Detect which cell encompasses the target text, then output its (X, Y) center coordinate. 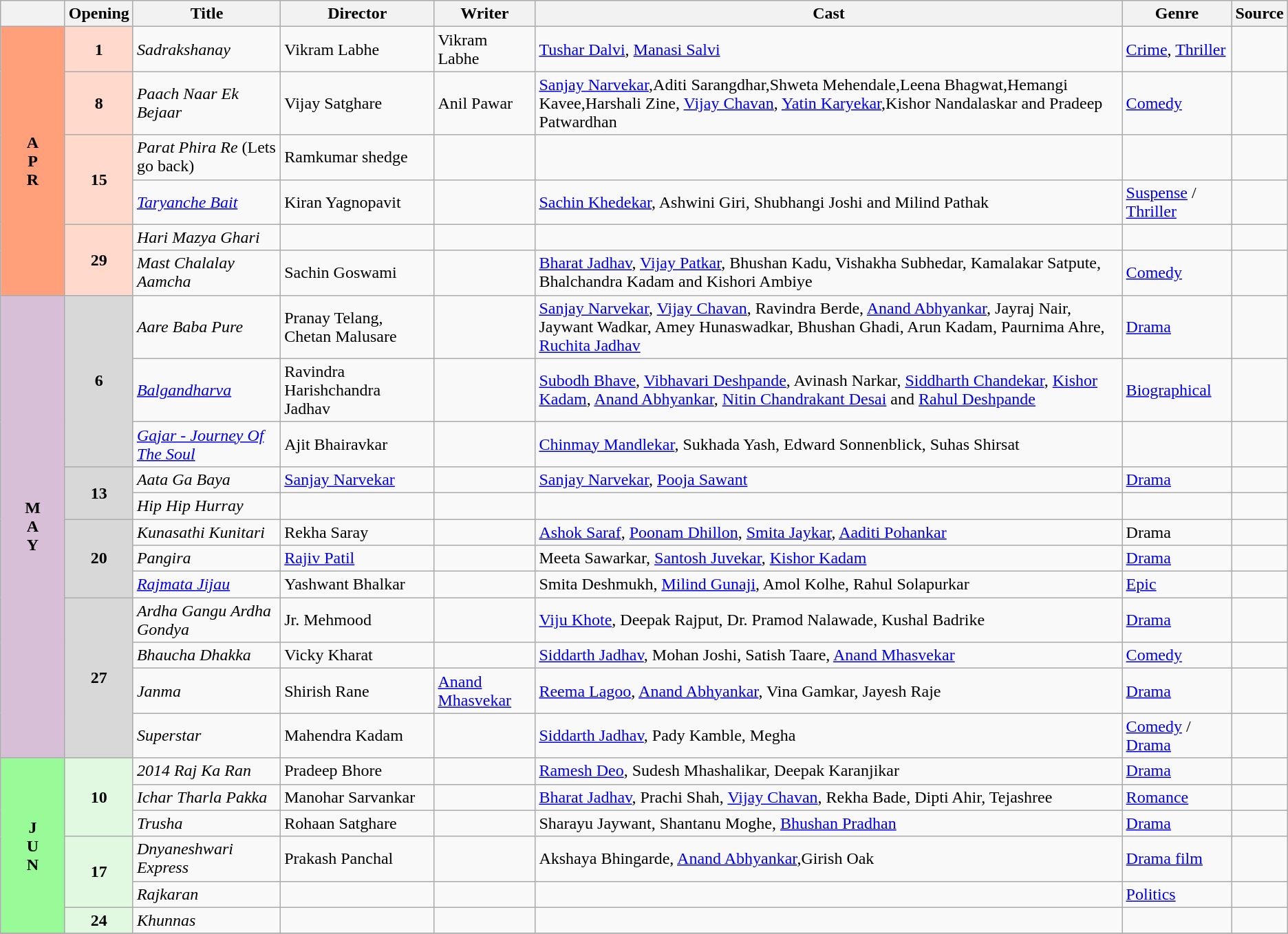
Viju Khote, Deepak Rajput, Dr. Pramod Nalawade, Kushal Badrike (828, 620)
Dnyaneshwari Express (206, 858)
Superstar (206, 736)
Hip Hip Hurray (206, 506)
Reema Lagoo, Anand Abhyankar, Vina Gamkar, Jayesh Raje (828, 691)
Bhaucha Dhakka (206, 655)
Suspense / Thriller (1177, 202)
Romance (1177, 797)
Sharayu Jaywant, Shantanu Moghe, Bhushan Pradhan (828, 823)
Balgandharva (206, 390)
Bharat Jadhav, Prachi Shah, Vijay Chavan, Rekha Bade, Dipti Ahir, Tejashree (828, 797)
Cast (828, 14)
Rekha Saray (358, 532)
8 (99, 103)
Meeta Sawarkar, Santosh Juvekar, Kishor Kadam (828, 558)
Chinmay Mandlekar, Sukhada Yash, Edward Sonnenblick, Suhas Shirsat (828, 444)
29 (99, 260)
Vijay Satghare (358, 103)
Vicky Kharat (358, 655)
Ramesh Deo, Sudesh Mhashalikar, Deepak Karanjikar (828, 771)
Gajar - Journey Of The Soul (206, 444)
Sachin Khedekar, Ashwini Giri, Shubhangi Joshi and Milind Pathak (828, 202)
Writer (484, 14)
JUN (33, 846)
10 (99, 797)
Subodh Bhave, Vibhavari Deshpande, Avinash Narkar, Siddharth Chandekar, Kishor Kadam, Anand Abhyankar, Nitin Chandrakant Desai and Rahul Deshpande (828, 390)
15 (99, 180)
Sadrakshanay (206, 50)
Parat Phira Re (Lets go back) (206, 157)
Akshaya Bhingarde, Anand Abhyankar,Girish Oak (828, 858)
Jr. Mehmood (358, 620)
Taryanche Bait (206, 202)
Anil Pawar (484, 103)
Tushar Dalvi, Manasi Salvi (828, 50)
Rajmata Jijau (206, 585)
Pradeep Bhore (358, 771)
MAY (33, 527)
17 (99, 872)
2014 Raj Ka Ran (206, 771)
Rajiv Patil (358, 558)
Paach Naar Ek Bejaar (206, 103)
27 (99, 678)
Sanjay Narvekar (358, 479)
Rohaan Satghare (358, 823)
Trusha (206, 823)
Sanjay Narvekar, Pooja Sawant (828, 479)
24 (99, 920)
Opening (99, 14)
APR (33, 161)
Ardha Gangu Ardha Gondya (206, 620)
Prakash Panchal (358, 858)
1 (99, 50)
Director (358, 14)
Source (1259, 14)
Kiran Yagnopavit (358, 202)
Janma (206, 691)
Ichar Tharla Pakka (206, 797)
Siddarth Jadhav, Pady Kamble, Megha (828, 736)
Epic (1177, 585)
Mahendra Kadam (358, 736)
Mast Chalalay Aamcha (206, 272)
Politics (1177, 894)
Ramkumar shedge (358, 157)
Title (206, 14)
Siddarth Jadhav, Mohan Joshi, Satish Taare, Anand Mhasvekar (828, 655)
13 (99, 492)
Pangira (206, 558)
Khunnas (206, 920)
Ajit Bhairavkar (358, 444)
Smita Deshmukh, Milind Gunaji, Amol Kolhe, Rahul Solapurkar (828, 585)
Bharat Jadhav, Vijay Patkar, Bhushan Kadu, Vishakha Subhedar, Kamalakar Satpute, Bhalchandra Kadam and Kishori Ambiye (828, 272)
Hari Mazya Ghari (206, 237)
Comedy / Drama (1177, 736)
Drama film (1177, 858)
Aare Baba Pure (206, 327)
20 (99, 558)
Anand Mhasvekar (484, 691)
Genre (1177, 14)
Pranay Telang, Chetan Malusare (358, 327)
Ashok Saraf, Poonam Dhillon, Smita Jaykar, Aaditi Pohankar (828, 532)
Sachin Goswami (358, 272)
Ravindra Harishchandra Jadhav (358, 390)
Aata Ga Baya (206, 479)
Biographical (1177, 390)
Rajkaran (206, 894)
Manohar Sarvankar (358, 797)
6 (99, 381)
Kunasathi Kunitari (206, 532)
Shirish Rane (358, 691)
Yashwant Bhalkar (358, 585)
Crime, Thriller (1177, 50)
